Detect which cell encompasses the target text, then output its [x, y] center coordinate. 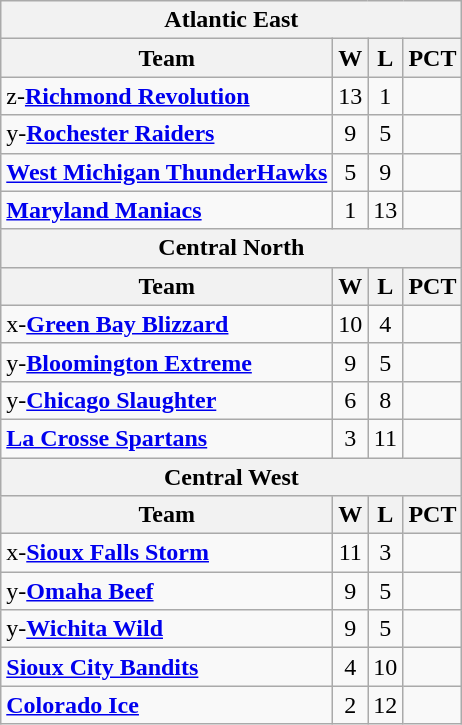
y-Chicago Slaughter [167, 400]
8 [386, 400]
West Michigan ThunderHawks [167, 172]
Central North [232, 248]
6 [350, 400]
Maryland Maniacs [167, 210]
x-Green Bay Blizzard [167, 324]
La Crosse Spartans [167, 438]
2 [350, 705]
y-Rochester Raiders [167, 134]
12 [386, 705]
y-Wichita Wild [167, 629]
y-Bloomington Extreme [167, 362]
x-Sioux Falls Storm [167, 553]
Colorado Ice [167, 705]
y-Omaha Beef [167, 591]
z-Richmond Revolution [167, 96]
Sioux City Bandits [167, 667]
Central West [232, 477]
Atlantic East [232, 20]
